Capture the cell that displays the provided text and extract its (X, Y) central coordinate. 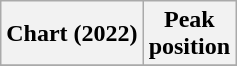
Peakposition (189, 34)
Chart (2022) (72, 34)
